Provide the [X, Y] coordinate of the cell's center where the given text is located.  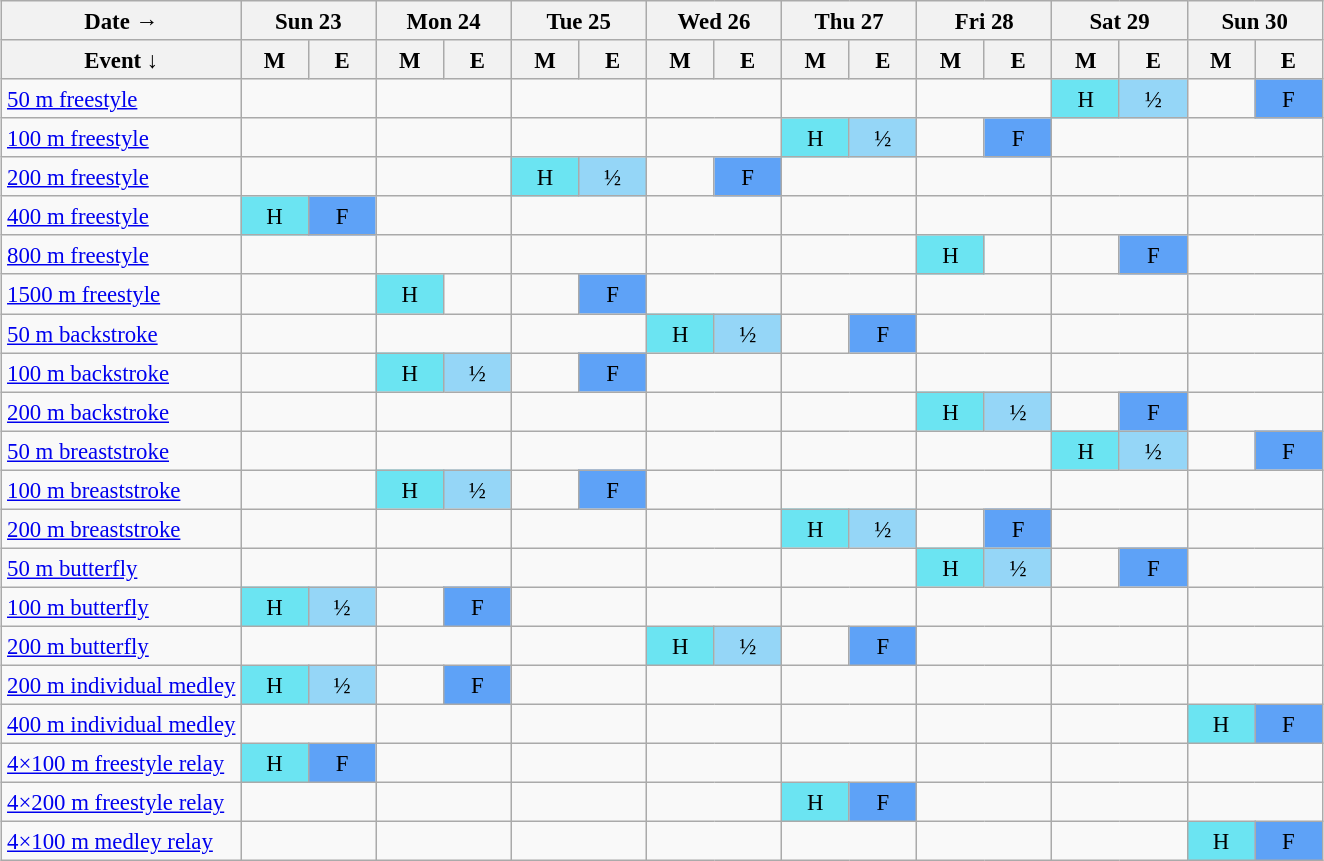
Thu 27 [850, 20]
Date → [122, 20]
200 m individual medley [122, 684]
400 m freestyle [122, 216]
200 m butterfly [122, 646]
100 m breaststroke [122, 490]
200 m backstroke [122, 412]
200 m breaststroke [122, 528]
Sun 30 [1254, 20]
100 m butterfly [122, 606]
4×100 m freestyle relay [122, 764]
200 m freestyle [122, 176]
Event ↓ [122, 60]
100 m backstroke [122, 372]
800 m freestyle [122, 254]
4×100 m medley relay [122, 842]
4×200 m freestyle relay [122, 802]
50 m freestyle [122, 98]
50 m butterfly [122, 568]
1500 m freestyle [122, 294]
50 m breaststroke [122, 450]
100 m freestyle [122, 138]
50 m backstroke [122, 334]
Fri 28 [984, 20]
Wed 26 [714, 20]
Sun 23 [308, 20]
400 m individual medley [122, 724]
Mon 24 [444, 20]
Tue 25 [578, 20]
Sat 29 [1120, 20]
